Locate the cell with the specified text and output its [x, y] center coordinate. 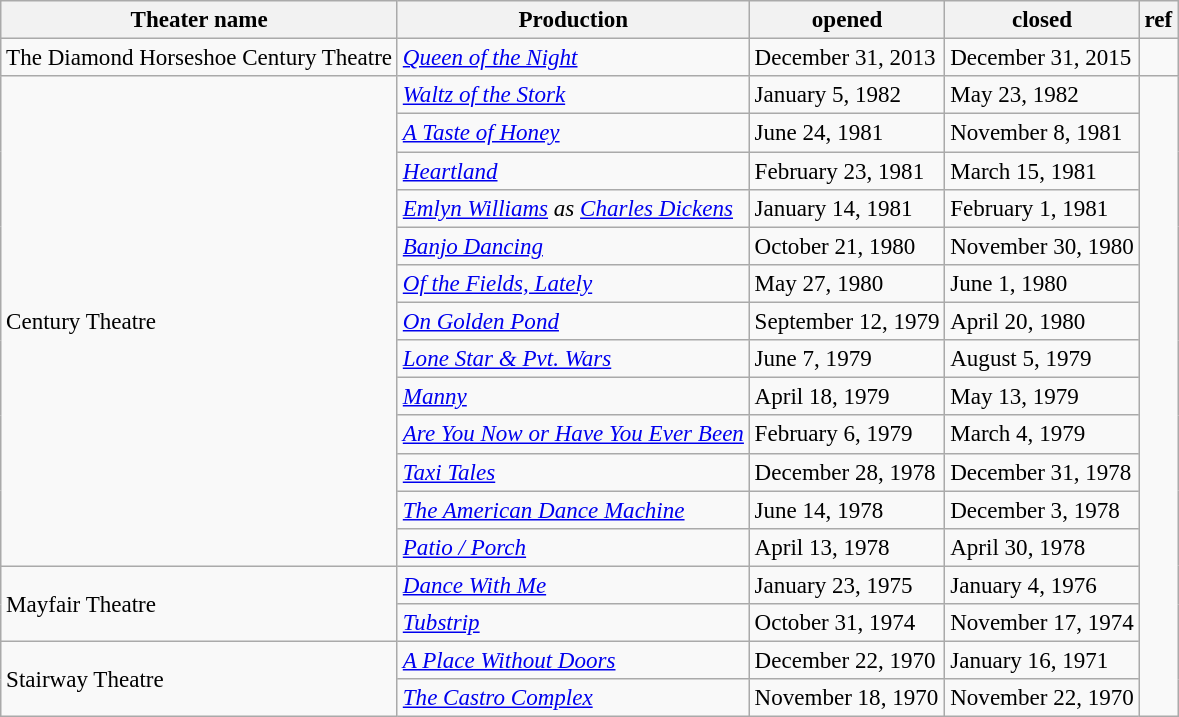
November 22, 1970 [1042, 698]
December 3, 1978 [1042, 510]
June 1, 1980 [1042, 284]
Century Theatre [200, 321]
Lone Star & Pvt. Wars [573, 359]
Theater name [200, 20]
April 13, 1978 [847, 548]
The Diamond Horseshoe Century Theatre [200, 58]
November 30, 1980 [1042, 246]
June 14, 1978 [847, 510]
March 15, 1981 [1042, 171]
February 1, 1981 [1042, 209]
A Taste of Honey [573, 133]
April 30, 1978 [1042, 548]
December 31, 1978 [1042, 472]
Production [573, 20]
closed [1042, 20]
May 13, 1979 [1042, 397]
May 23, 1982 [1042, 95]
January 23, 1975 [847, 585]
January 16, 1971 [1042, 661]
April 18, 1979 [847, 397]
Tubstrip [573, 623]
December 22, 1970 [847, 661]
opened [847, 20]
December 31, 2015 [1042, 58]
November 8, 1981 [1042, 133]
Are You Now or Have You Ever Been [573, 435]
January 14, 1981 [847, 209]
On Golden Pond [573, 322]
December 31, 2013 [847, 58]
February 6, 1979 [847, 435]
January 5, 1982 [847, 95]
September 12, 1979 [847, 322]
A Place Without Doors [573, 661]
June 7, 1979 [847, 359]
Queen of the Night [573, 58]
April 20, 1980 [1042, 322]
January 4, 1976 [1042, 585]
October 21, 1980 [847, 246]
The Castro Complex [573, 698]
Stairway Theatre [200, 680]
June 24, 1981 [847, 133]
Taxi Tales [573, 472]
Patio / Porch [573, 548]
October 31, 1974 [847, 623]
Dance With Me [573, 585]
Manny [573, 397]
Emlyn Williams as Charles Dickens [573, 209]
Banjo Dancing [573, 246]
November 18, 1970 [847, 698]
November 17, 1974 [1042, 623]
December 28, 1978 [847, 472]
March 4, 1979 [1042, 435]
ref [1158, 20]
August 5, 1979 [1042, 359]
The American Dance Machine [573, 510]
February 23, 1981 [847, 171]
Heartland [573, 171]
Mayfair Theatre [200, 604]
May 27, 1980 [847, 284]
Of the Fields, Lately [573, 284]
Waltz of the Stork [573, 95]
